Detect which cell encompasses the target text, then output its [x, y] center coordinate. 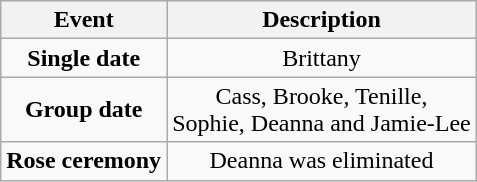
Brittany [322, 58]
Deanna was eliminated [322, 161]
Group date [84, 110]
Single date [84, 58]
Rose ceremony [84, 161]
Event [84, 20]
Description [322, 20]
Cass, Brooke, Tenille,Sophie, Deanna and Jamie-Lee [322, 110]
